Identify which cell holds the provided text, then report its (x, y) central coordinate. 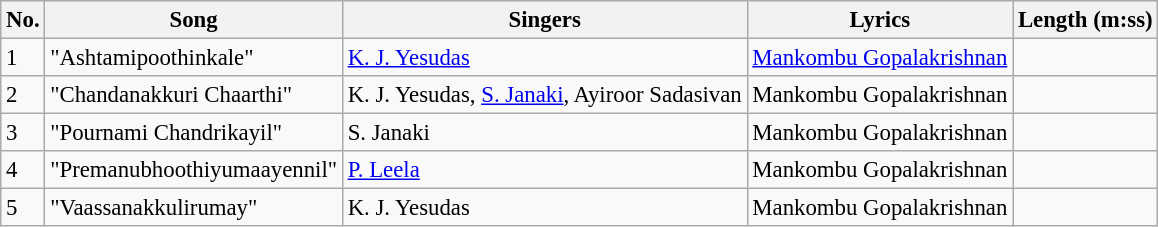
Singers (544, 20)
3 (23, 133)
Length (m:ss) (1086, 20)
"Premanubhoothiyumaayennil" (194, 170)
4 (23, 170)
2 (23, 95)
1 (23, 58)
P. Leela (544, 170)
Song (194, 20)
"Ashtamipoothinkale" (194, 58)
Lyrics (880, 20)
"Vaassanakkulirumay" (194, 208)
"Pournami Chandrikayil" (194, 133)
5 (23, 208)
S. Janaki (544, 133)
No. (23, 20)
K. J. Yesudas, S. Janaki, Ayiroor Sadasivan (544, 95)
"Chandanakkuri Chaarthi" (194, 95)
